From the cell containing the given text, extract its center point as (X, Y) coordinate. 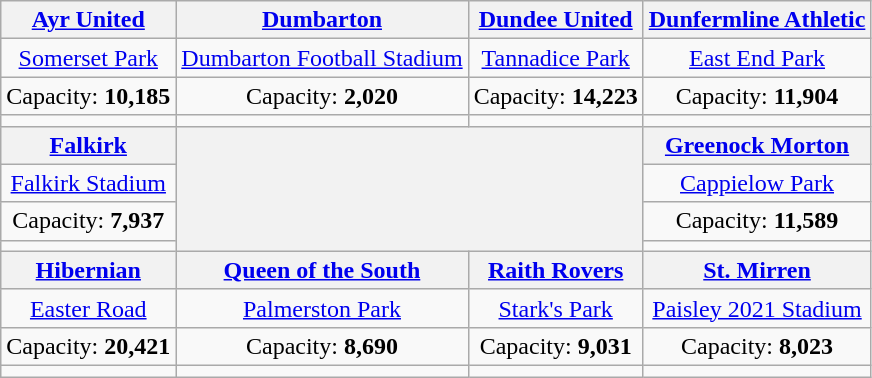
Capacity: 20,421 (88, 346)
Ayr United (88, 20)
Dumbarton (322, 20)
Dunfermline Athletic (757, 20)
East End Park (757, 58)
Palmerston Park (322, 308)
Capacity: 2,020 (322, 96)
Easter Road (88, 308)
Hibernian (88, 270)
Dumbarton Football Stadium (322, 58)
Raith Rovers (556, 270)
Falkirk (88, 145)
Tannadice Park (556, 58)
Capacity: 14,223 (556, 96)
Somerset Park (88, 58)
Falkirk Stadium (88, 183)
Cappielow Park (757, 183)
Greenock Morton (757, 145)
Capacity: 9,031 (556, 346)
Stark's Park (556, 308)
Capacity: 7,937 (88, 221)
Capacity: 11,589 (757, 221)
Queen of the South (322, 270)
Capacity: 10,185 (88, 96)
St. Mirren (757, 270)
Capacity: 8,690 (322, 346)
Capacity: 11,904 (757, 96)
Capacity: 8,023 (757, 346)
Paisley 2021 Stadium (757, 308)
Dundee United (556, 20)
